Capture the cell that displays the provided text and extract its (X, Y) central coordinate. 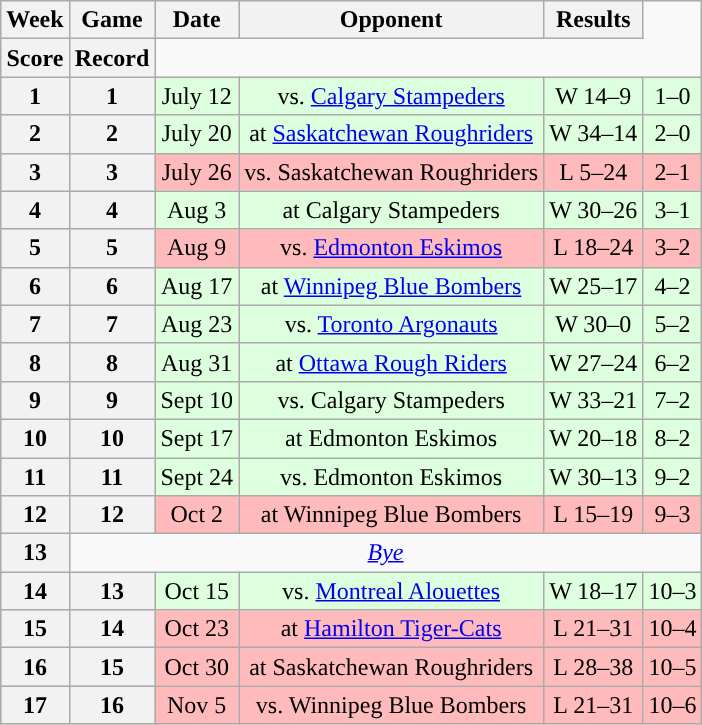
7–2 (672, 400)
at Hamilton Tiger-Cats (392, 629)
Oct 15 (197, 591)
8–2 (672, 438)
at Edmonton Eskimos (392, 438)
5–2 (672, 324)
at Calgary Stampeders (392, 210)
W 14–9 (594, 96)
vs. Montreal Alouettes (392, 591)
Game (112, 20)
Opponent (392, 20)
9–3 (672, 515)
Record (112, 58)
6–2 (672, 362)
L 18–24 (594, 248)
Aug 31 (197, 362)
Nov 5 (197, 705)
Results (594, 20)
L 5–24 (594, 172)
July 26 (197, 172)
10–4 (672, 629)
W 27–24 (594, 362)
W 30–0 (594, 324)
3–2 (672, 248)
vs. Toronto Argonauts (392, 324)
vs. Saskatchewan Roughriders (392, 172)
Aug 17 (197, 286)
Sept 24 (197, 477)
2–0 (672, 134)
Score (35, 58)
Bye (386, 553)
July 20 (197, 134)
10–3 (672, 591)
Aug 9 (197, 248)
Date (197, 20)
10–5 (672, 667)
3–1 (672, 210)
Sept 10 (197, 400)
Oct 23 (197, 629)
at Ottawa Rough Riders (392, 362)
W 30–13 (594, 477)
17 (35, 705)
L 28–38 (594, 667)
W 20–18 (594, 438)
10–6 (672, 705)
vs. Winnipeg Blue Bombers (392, 705)
July 12 (197, 96)
1–0 (672, 96)
Aug 23 (197, 324)
W 30–26 (594, 210)
4–2 (672, 286)
2–1 (672, 172)
L 15–19 (594, 515)
Sept 17 (197, 438)
W 33–21 (594, 400)
Aug 3 (197, 210)
9–2 (672, 477)
W 25–17 (594, 286)
Week (35, 20)
W 18–17 (594, 591)
Oct 2 (197, 515)
Oct 30 (197, 667)
W 34–14 (594, 134)
